Identify which cell holds the provided text, then report its (X, Y) central coordinate. 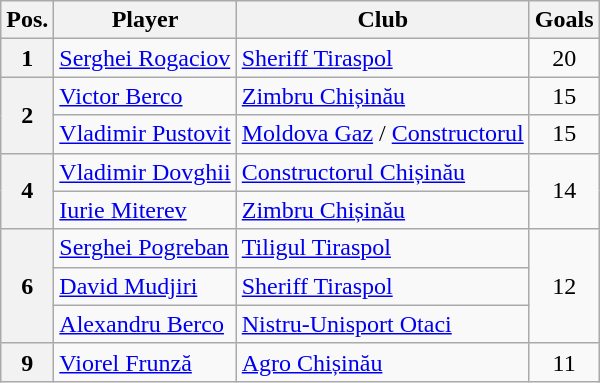
Vladimir Pustovit (145, 134)
Pos. (28, 20)
Serghei Rogaciov (145, 58)
14 (564, 191)
Victor Berco (145, 96)
Iurie Miterev (145, 210)
Vladimir Dovghii (145, 172)
Agro Chișinău (382, 362)
20 (564, 58)
Player (145, 20)
9 (28, 362)
12 (564, 286)
Tiligul Tiraspol (382, 248)
David Mudjiri (145, 286)
2 (28, 115)
Goals (564, 20)
1 (28, 58)
11 (564, 362)
Alexandru Berco (145, 324)
Moldova Gaz / Constructorul (382, 134)
Nistru-Unisport Otaci (382, 324)
6 (28, 286)
Club (382, 20)
Serghei Pogreban (145, 248)
Viorel Frunză (145, 362)
Constructorul Chișinău (382, 172)
4 (28, 191)
